Return (x, y) of the center of cell containing provided text 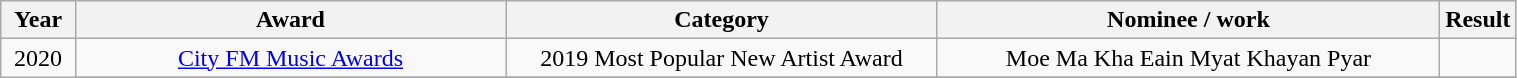
Result (1478, 20)
City FM Music Awards (290, 58)
2020 (38, 58)
Moe Ma Kha Eain Myat Khayan Pyar (1188, 58)
Category (722, 20)
Award (290, 20)
2019 Most Popular New Artist Award (722, 58)
Nominee / work (1188, 20)
Year (38, 20)
